Search for the cell housing the specified text and yield its [x, y] center coordinate. 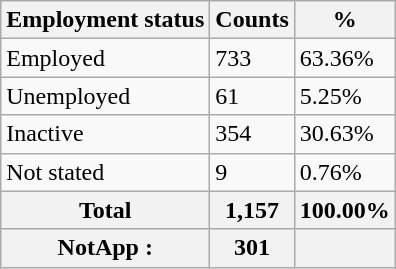
100.00% [344, 210]
Counts [252, 20]
% [344, 20]
Inactive [106, 134]
0.76% [344, 172]
Employed [106, 58]
354 [252, 134]
30.63% [344, 134]
63.36% [344, 58]
Not stated [106, 172]
5.25% [344, 96]
NotApp : [106, 248]
9 [252, 172]
Employment status [106, 20]
Total [106, 210]
733 [252, 58]
61 [252, 96]
Unemployed [106, 96]
301 [252, 248]
1,157 [252, 210]
